Search for the cell housing the specified text and yield its (X, Y) center coordinate. 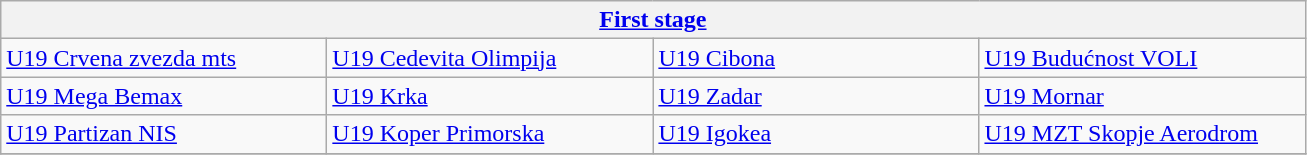
U19 Zadar (816, 96)
U19 Koper Primorska (490, 134)
U19 Budućnost VOLI (1142, 58)
U19 Krka (490, 96)
U19 Mornar (1142, 96)
U19 Cibona (816, 58)
U19 Igokea (816, 134)
U19 Partizan NIS (164, 134)
U19 Crvena zvezda mts (164, 58)
U19 Cedevita Olimpija (490, 58)
U19 MZT Skopje Aerodrom (1142, 134)
U19 Mega Bemax (164, 96)
First stage (653, 20)
